Determine the (x, y) coordinate at the center of the cell enclosing the given text.  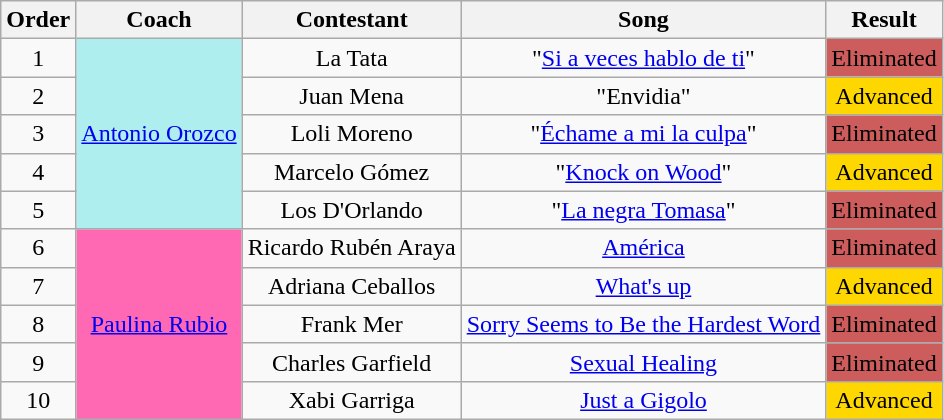
1 (38, 58)
Sorry Seems to Be the Hardest Word (644, 324)
5 (38, 210)
Charles Garfield (352, 362)
Order (38, 20)
7 (38, 286)
"Knock on Wood" (644, 172)
"Si a veces hablo de ti" (644, 58)
La Tata (352, 58)
Los D'Orlando (352, 210)
4 (38, 172)
Xabi Garriga (352, 400)
Ricardo Rubén Araya (352, 248)
"Échame a mi la culpa" (644, 134)
"La negra Tomasa" (644, 210)
"Envidia" (644, 96)
3 (38, 134)
10 (38, 400)
Coach (159, 20)
9 (38, 362)
Contestant (352, 20)
Just a Gigolo (644, 400)
Marcelo Gómez (352, 172)
Sexual Healing (644, 362)
Paulina Rubio (159, 324)
Frank Mer (352, 324)
Loli Moreno (352, 134)
8 (38, 324)
Song (644, 20)
América (644, 248)
What's up (644, 286)
Result (884, 20)
Adriana Ceballos (352, 286)
Antonio Orozco (159, 134)
Juan Mena (352, 96)
6 (38, 248)
2 (38, 96)
